Pinpoint the cell where the given text exists, returning its [X, Y] midpoint coordinate. 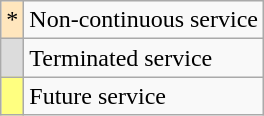
Future service [144, 96]
Non-continuous service [144, 20]
Terminated service [144, 58]
* [12, 20]
